Find where the given text appears and provide that cell's center as (x, y) coordinate. 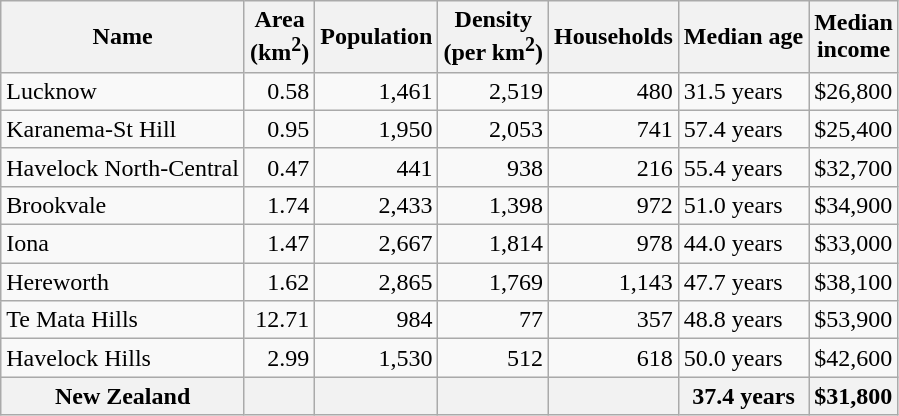
0.95 (279, 129)
55.4 years (743, 167)
0.58 (279, 91)
1,814 (494, 244)
31.5 years (743, 91)
$38,100 (854, 282)
$53,900 (854, 320)
480 (614, 91)
Brookvale (123, 205)
Median age (743, 37)
Iona (123, 244)
Households (614, 37)
1,950 (376, 129)
512 (494, 358)
44.0 years (743, 244)
741 (614, 129)
441 (376, 167)
2,053 (494, 129)
37.4 years (743, 396)
1,143 (614, 282)
51.0 years (743, 205)
Density(per km2) (494, 37)
1.62 (279, 282)
1,530 (376, 358)
77 (494, 320)
12.71 (279, 320)
Havelock North-Central (123, 167)
Havelock Hills (123, 358)
984 (376, 320)
Population (376, 37)
Hereworth (123, 282)
1,769 (494, 282)
978 (614, 244)
1.74 (279, 205)
Area(km2) (279, 37)
$33,000 (854, 244)
Medianincome (854, 37)
0.47 (279, 167)
1,461 (376, 91)
$25,400 (854, 129)
2,433 (376, 205)
47.7 years (743, 282)
1.47 (279, 244)
Karanema-St Hill (123, 129)
357 (614, 320)
$31,800 (854, 396)
57.4 years (743, 129)
$32,700 (854, 167)
2,519 (494, 91)
972 (614, 205)
$26,800 (854, 91)
$42,600 (854, 358)
50.0 years (743, 358)
48.8 years (743, 320)
618 (614, 358)
$34,900 (854, 205)
Te Mata Hills (123, 320)
2.99 (279, 358)
Lucknow (123, 91)
216 (614, 167)
1,398 (494, 205)
2,667 (376, 244)
New Zealand (123, 396)
2,865 (376, 282)
Name (123, 37)
938 (494, 167)
